Locate the cell with the specified text and output its (x, y) center coordinate. 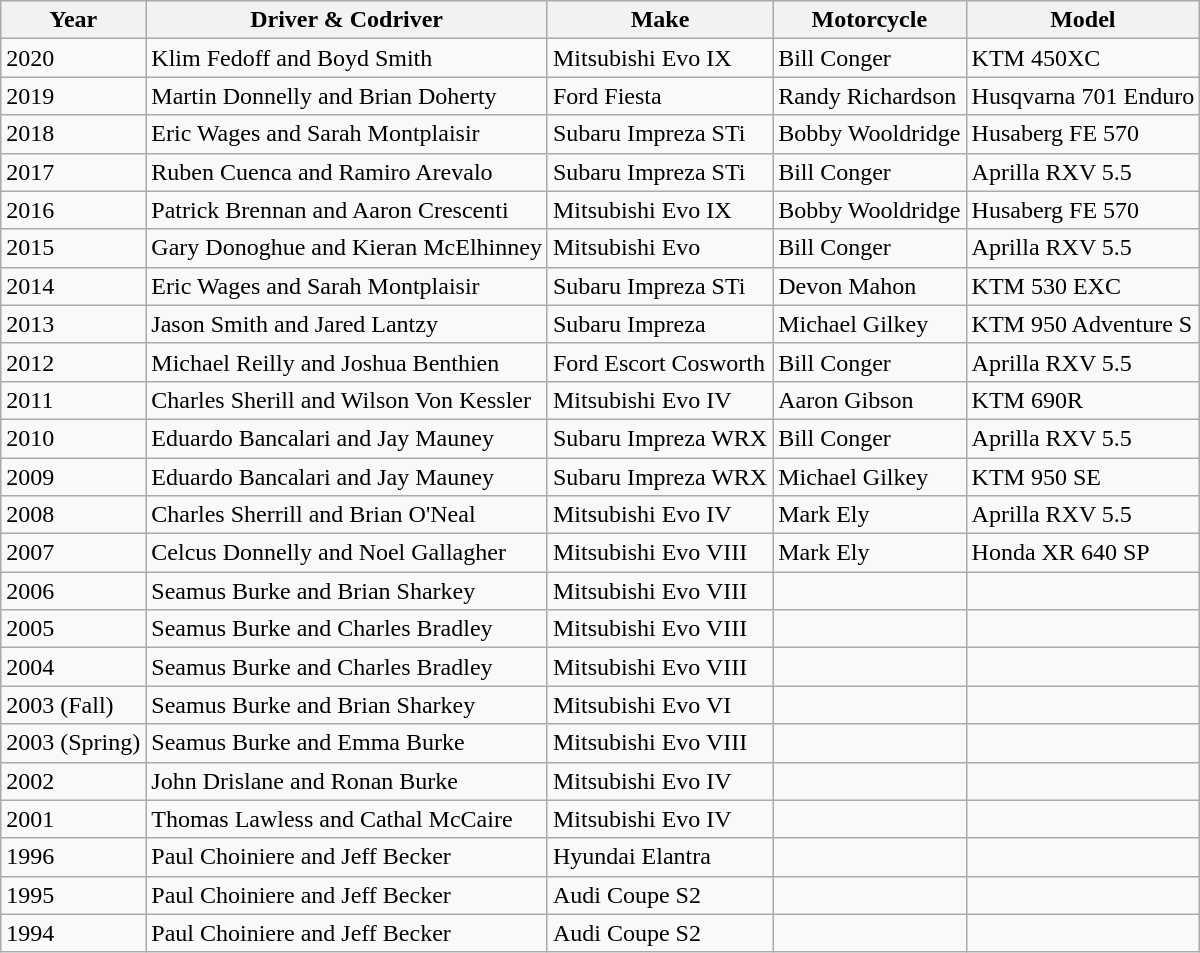
2013 (74, 324)
Model (1083, 20)
KTM 450XC (1083, 58)
Randy Richardson (870, 96)
KTM 690R (1083, 400)
1994 (74, 933)
Celcus Donnelly and Noel Gallagher (347, 553)
Aaron Gibson (870, 400)
KTM 950 SE (1083, 477)
Mitsubishi Evo (660, 248)
Make (660, 20)
Hyundai Elantra (660, 857)
Driver & Codriver (347, 20)
2003 (Fall) (74, 705)
Mitsubishi Evo VI (660, 705)
2015 (74, 248)
Charles Sherill and Wilson Von Kessler (347, 400)
Year (74, 20)
Klim Fedoff and Boyd Smith (347, 58)
1996 (74, 857)
2003 (Spring) (74, 743)
Michael Reilly and Joshua Benthien (347, 362)
KTM 530 EXC (1083, 286)
John Drislane and Ronan Burke (347, 781)
2008 (74, 515)
2011 (74, 400)
2020 (74, 58)
Martin Donnelly and Brian Doherty (347, 96)
2017 (74, 172)
Ford Fiesta (660, 96)
2004 (74, 667)
Devon Mahon (870, 286)
Ruben Cuenca and Ramiro Arevalo (347, 172)
2001 (74, 819)
2009 (74, 477)
2012 (74, 362)
Motorcycle (870, 20)
1995 (74, 895)
Thomas Lawless and Cathal McCaire (347, 819)
2016 (74, 210)
Husqvarna 701 Enduro (1083, 96)
Patrick Brennan and Aaron Crescenti (347, 210)
2010 (74, 438)
Seamus Burke and Emma Burke (347, 743)
2019 (74, 96)
2014 (74, 286)
KTM 950 Adventure S (1083, 324)
Honda XR 640 SP (1083, 553)
Gary Donoghue and Kieran McElhinney (347, 248)
Subaru Impreza (660, 324)
2002 (74, 781)
2005 (74, 629)
Charles Sherrill and Brian O'Neal (347, 515)
Jason Smith and Jared Lantzy (347, 324)
Ford Escort Cosworth (660, 362)
2018 (74, 134)
2007 (74, 553)
2006 (74, 591)
